Find where the given text appears and provide that cell's center as (x, y) coordinate. 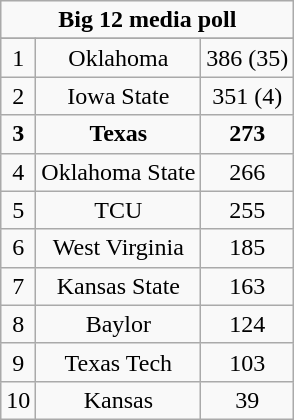
Iowa State (118, 96)
Big 12 media poll (148, 20)
351 (4) (248, 96)
1 (18, 58)
7 (18, 286)
6 (18, 248)
4 (18, 172)
386 (35) (248, 58)
5 (18, 210)
39 (248, 400)
Texas (118, 134)
3 (18, 134)
124 (248, 324)
Oklahoma (118, 58)
10 (18, 400)
163 (248, 286)
Baylor (118, 324)
103 (248, 362)
TCU (118, 210)
9 (18, 362)
266 (248, 172)
185 (248, 248)
255 (248, 210)
Kansas (118, 400)
Texas Tech (118, 362)
2 (18, 96)
273 (248, 134)
West Virginia (118, 248)
8 (18, 324)
Kansas State (118, 286)
Oklahoma State (118, 172)
